Provide the [x, y] coordinate of the cell's center where the given text is located.  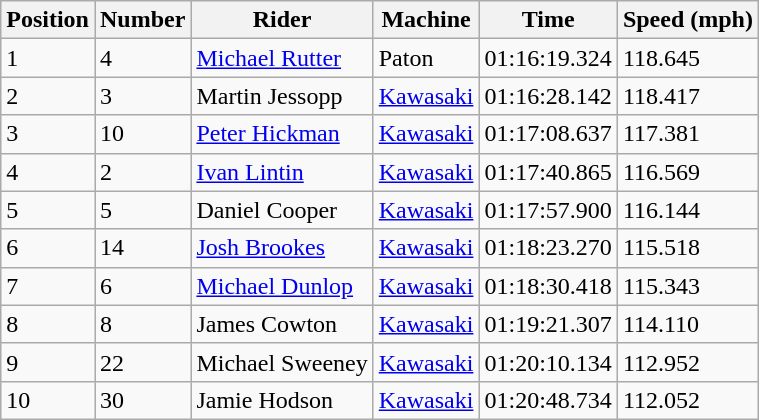
22 [142, 362]
Machine [426, 20]
Speed (mph) [688, 20]
Number [142, 20]
Time [548, 20]
118.645 [688, 58]
01:16:19.324 [548, 58]
Rider [282, 20]
01:20:10.134 [548, 362]
01:18:23.270 [548, 248]
Jamie Hodson [282, 400]
1 [48, 58]
01:19:21.307 [548, 324]
Ivan Lintin [282, 172]
Michael Sweeney [282, 362]
01:17:57.900 [548, 210]
01:17:40.865 [548, 172]
Peter Hickman [282, 134]
14 [142, 248]
01:20:48.734 [548, 400]
01:18:30.418 [548, 286]
Martin Jessopp [282, 96]
118.417 [688, 96]
112.052 [688, 400]
James Cowton [282, 324]
01:17:08.637 [548, 134]
Paton [426, 58]
Michael Rutter [282, 58]
114.110 [688, 324]
115.343 [688, 286]
Josh Brookes [282, 248]
117.381 [688, 134]
Daniel Cooper [282, 210]
116.144 [688, 210]
Position [48, 20]
116.569 [688, 172]
30 [142, 400]
9 [48, 362]
01:16:28.142 [548, 96]
7 [48, 286]
112.952 [688, 362]
Michael Dunlop [282, 286]
115.518 [688, 248]
